Scan for the cell matching the given text and deliver its [X, Y] coordinate at center. 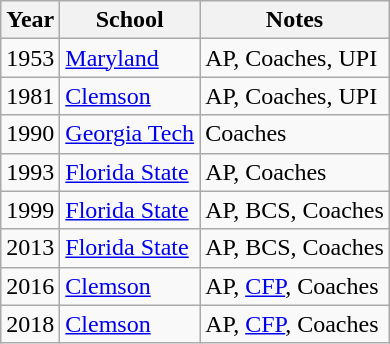
School [130, 20]
2018 [30, 324]
2016 [30, 286]
AP, Coaches [295, 172]
1993 [30, 172]
1999 [30, 210]
1953 [30, 58]
Maryland [130, 58]
Year [30, 20]
2013 [30, 248]
Georgia Tech [130, 134]
Coaches [295, 134]
1990 [30, 134]
1981 [30, 96]
Notes [295, 20]
